Identify which cell holds the provided text, then report its [X, Y] central coordinate. 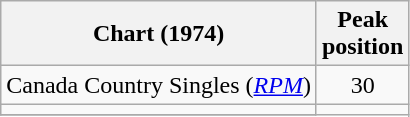
Peakposition [362, 34]
Canada Country Singles (RPM) [159, 85]
Chart (1974) [159, 34]
30 [362, 85]
